For the text-containing cell, return its midpoint in [X, Y] coordinate format. 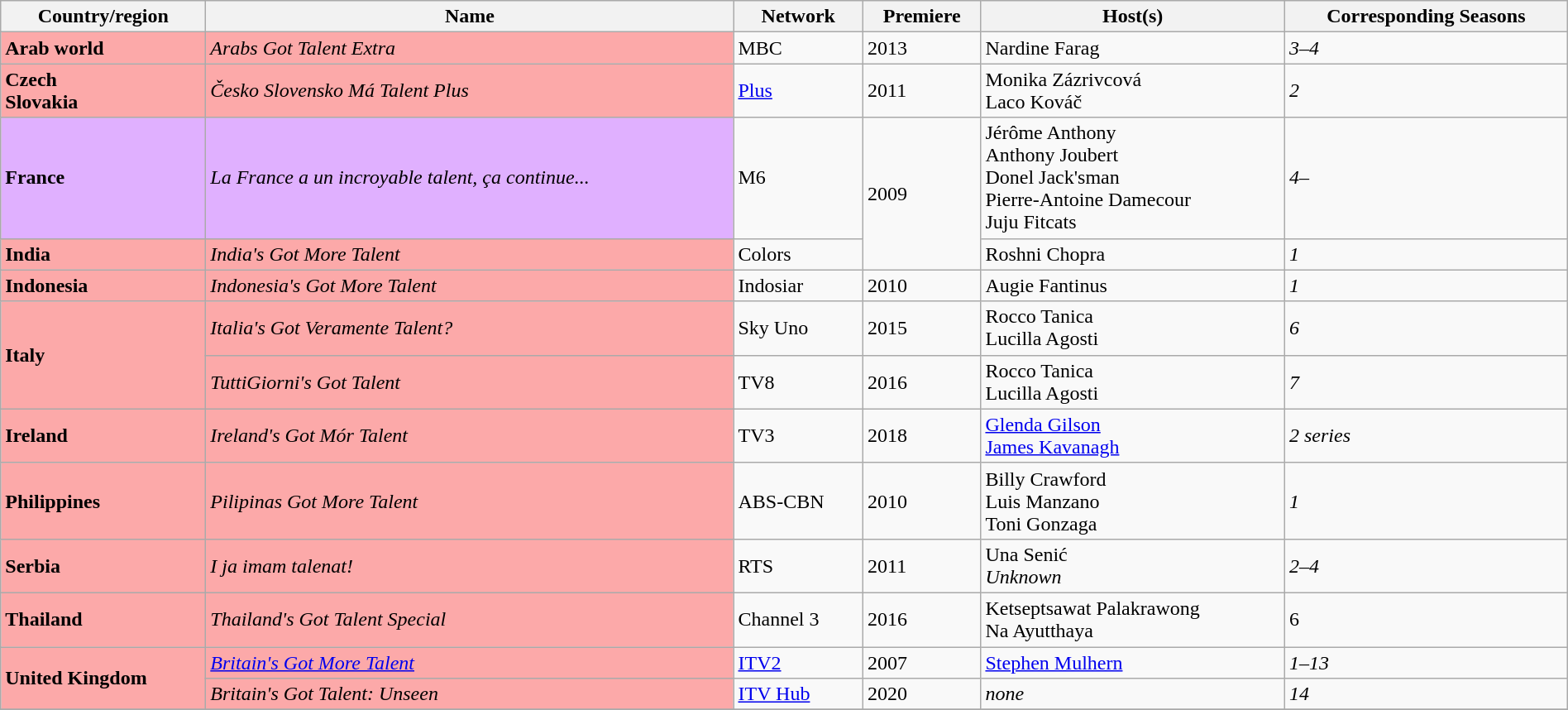
2007 [921, 663]
Colors [798, 254]
RTS [798, 566]
Britain's Got More Talent [470, 663]
2 [1426, 91]
ITV2 [798, 663]
14 [1426, 694]
3–4 [1426, 48]
M6 [798, 178]
2–4 [1426, 566]
Nardine Farag [1133, 48]
Country/region [103, 17]
Network [798, 17]
Sky Uno [798, 328]
TV8 [798, 382]
Arab world [103, 48]
2018 [921, 435]
4– [1426, 178]
2015 [921, 328]
Thailand's Got Talent Special [470, 619]
Monika Zázrivcová Laco Kováč [1133, 91]
TV3 [798, 435]
Ketseptsawat Palakrawong Na Ayutthaya [1133, 619]
Glenda GilsonJames Kavanagh [1133, 435]
Indosiar [798, 285]
Arabs Got Talent Extra [470, 48]
Roshni Chopra [1133, 254]
Thailand [103, 619]
Name [470, 17]
I ja imam talenat! [470, 566]
United Kingdom [103, 679]
Philippines [103, 501]
Stephen Mulhern [1133, 663]
Serbia [103, 566]
France [103, 178]
2020 [921, 694]
Česko Slovensko Má Talent Plus [470, 91]
1–13 [1426, 663]
ABS-CBN [798, 501]
Host(s) [1133, 17]
Augie Fantinus [1133, 285]
Jérôme Anthony Anthony Joubert Donel Jack'sman Pierre-Antoine Damecour Juju Fitcats [1133, 178]
Plus [798, 91]
2009 [921, 194]
Indonesia [103, 285]
Premiere [921, 17]
Indonesia's Got More Talent [470, 285]
Channel 3 [798, 619]
Italy [103, 355]
CzechSlovakia [103, 91]
Britain's Got Talent: Unseen [470, 694]
MBC [798, 48]
Ireland [103, 435]
Pilipinas Got More Talent [470, 501]
Corresponding Seasons [1426, 17]
none [1133, 694]
7 [1426, 382]
India [103, 254]
Billy CrawfordLuis ManzanoToni Gonzaga [1133, 501]
La France a un incroyable talent, ça continue... [470, 178]
Ireland's Got Mór Talent [470, 435]
TuttiGiorni's Got Talent [470, 382]
Italia's Got Veramente Talent? [470, 328]
India's Got More Talent [470, 254]
2013 [921, 48]
ITV Hub [798, 694]
2 series [1426, 435]
Una Senić Unknown [1133, 566]
